From the cell containing the given text, extract its center point as (x, y) coordinate. 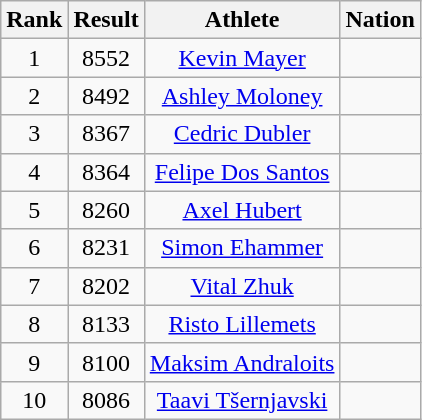
Taavi Tšernjavski (242, 400)
8260 (106, 210)
10 (34, 400)
6 (34, 248)
8364 (106, 172)
1 (34, 58)
8 (34, 324)
Ashley Moloney (242, 96)
Risto Lillemets (242, 324)
2 (34, 96)
7 (34, 286)
Maksim Andraloits (242, 362)
9 (34, 362)
Simon Ehammer (242, 248)
4 (34, 172)
8231 (106, 248)
8367 (106, 134)
8133 (106, 324)
Axel Hubert (242, 210)
8202 (106, 286)
Nation (380, 20)
8086 (106, 400)
Cedric Dubler (242, 134)
8100 (106, 362)
Athlete (242, 20)
8552 (106, 58)
3 (34, 134)
5 (34, 210)
Rank (34, 20)
Vital Zhuk (242, 286)
Kevin Mayer (242, 58)
8492 (106, 96)
Result (106, 20)
Felipe Dos Santos (242, 172)
